Detect which cell encompasses the target text, then output its [X, Y] center coordinate. 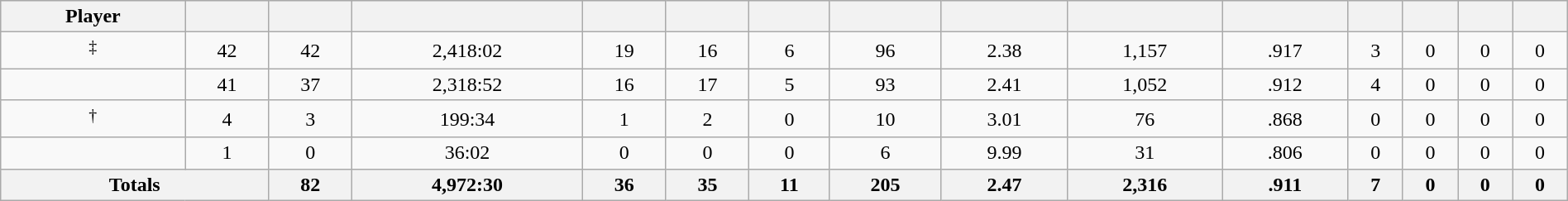
.917 [1285, 51]
35 [708, 184]
‡ [93, 51]
.806 [1285, 153]
9.99 [1004, 153]
2.38 [1004, 51]
2,418:02 [468, 51]
37 [311, 84]
41 [227, 84]
10 [885, 119]
1,157 [1145, 51]
.911 [1285, 184]
2.47 [1004, 184]
1,052 [1145, 84]
3.01 [1004, 119]
.868 [1285, 119]
36 [624, 184]
4,972:30 [468, 184]
† [93, 119]
2,316 [1145, 184]
93 [885, 84]
2,318:52 [468, 84]
17 [708, 84]
11 [789, 184]
36:02 [468, 153]
2 [708, 119]
19 [624, 51]
31 [1145, 153]
Player [93, 17]
.912 [1285, 84]
7 [1375, 184]
205 [885, 184]
2.41 [1004, 84]
5 [789, 84]
76 [1145, 119]
Totals [135, 184]
96 [885, 51]
82 [311, 184]
199:34 [468, 119]
